Identify which cell holds the provided text, then report its (x, y) central coordinate. 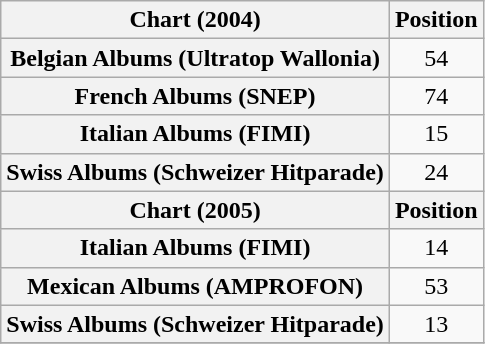
15 (436, 134)
Belgian Albums (Ultratop Wallonia) (196, 58)
Mexican Albums (AMPROFON) (196, 286)
13 (436, 324)
74 (436, 96)
24 (436, 172)
Chart (2004) (196, 20)
14 (436, 248)
Chart (2005) (196, 210)
53 (436, 286)
French Albums (SNEP) (196, 96)
54 (436, 58)
